Output the (X, Y) coordinate of the center of the cell containing the given text.  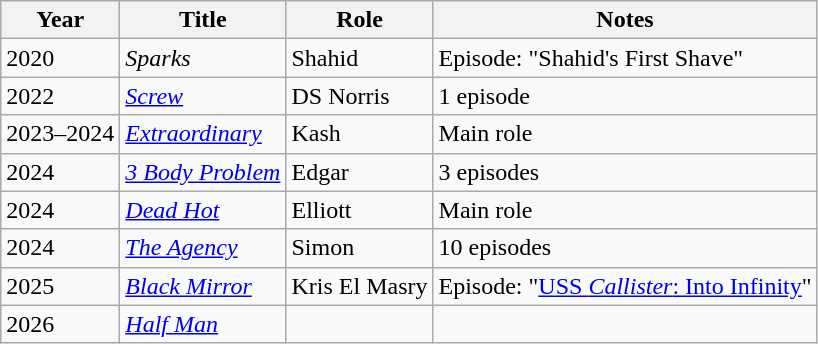
Notes (625, 20)
The Agency (203, 248)
Black Mirror (203, 286)
2022 (60, 96)
Year (60, 20)
1 episode (625, 96)
Sparks (203, 58)
Episode: "Shahid's First Shave" (625, 58)
3 episodes (625, 172)
Simon (360, 248)
Kris El Masry (360, 286)
2025 (60, 286)
Role (360, 20)
Episode: "USS Callister: Into Infinity" (625, 286)
2020 (60, 58)
Screw (203, 96)
Dead Hot (203, 210)
Edgar (360, 172)
3 Body Problem (203, 172)
Title (203, 20)
10 episodes (625, 248)
2023–2024 (60, 134)
DS Norris (360, 96)
Elliott (360, 210)
Half Man (203, 324)
Kash (360, 134)
2026 (60, 324)
Extraordinary (203, 134)
Shahid (360, 58)
